Search for the cell housing the specified text and yield its (x, y) center coordinate. 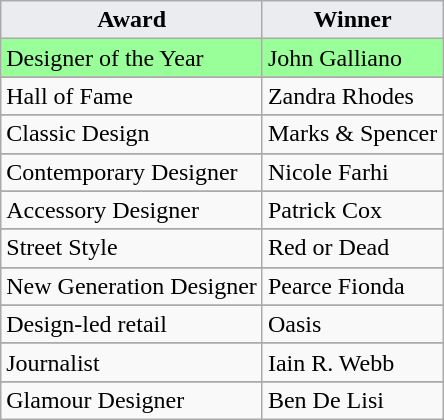
Glamour Designer (132, 400)
Accessory Designer (132, 210)
Red or Dead (352, 248)
Zandra Rhodes (352, 96)
Contemporary Designer (132, 172)
Marks & Spencer (352, 134)
Street Style (132, 248)
Classic Design (132, 134)
Ben De Lisi (352, 400)
John Galliano (352, 58)
Winner (352, 20)
Oasis (352, 324)
Hall of Fame (132, 96)
New Generation Designer (132, 286)
Patrick Cox (352, 210)
Pearce Fionda (352, 286)
Iain R. Webb (352, 362)
Award (132, 20)
Designer of the Year (132, 58)
Nicole Farhi (352, 172)
Journalist (132, 362)
Design-led retail (132, 324)
